Scan for the cell matching the given text and deliver its [X, Y] coordinate at center. 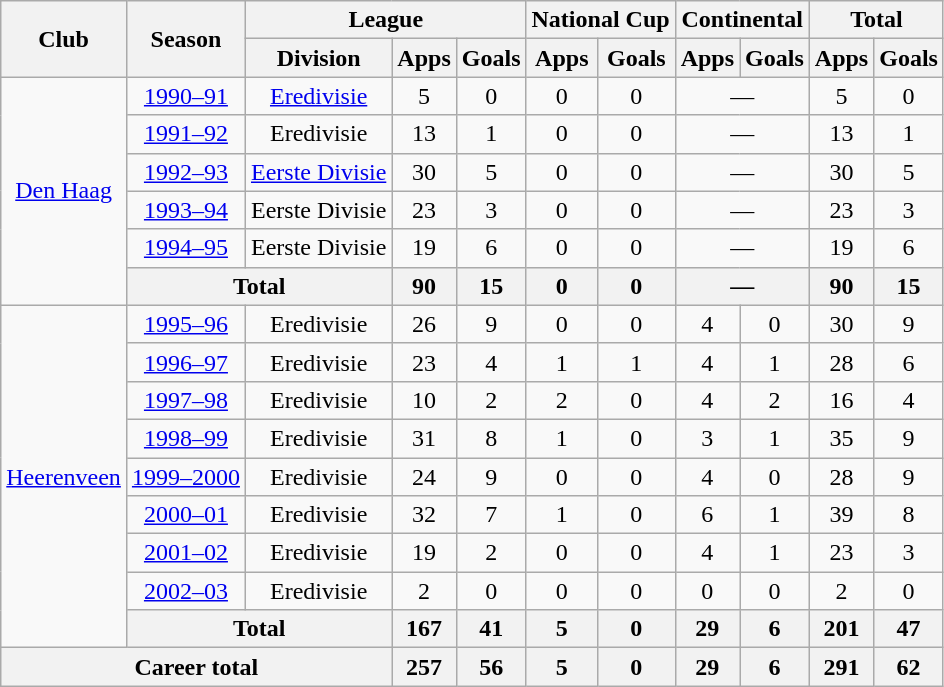
24 [424, 477]
39 [841, 515]
2002–03 [186, 591]
1991–92 [186, 134]
167 [424, 629]
Season [186, 39]
Division [318, 58]
1994–95 [186, 248]
League [386, 20]
257 [424, 667]
Den Haag [64, 191]
1996–97 [186, 362]
2000–01 [186, 515]
Club [64, 39]
1993–94 [186, 210]
291 [841, 667]
1995–96 [186, 324]
1999–2000 [186, 477]
16 [841, 400]
201 [841, 629]
National Cup [600, 20]
26 [424, 324]
32 [424, 515]
2001–02 [186, 553]
35 [841, 438]
Heerenveen [64, 476]
31 [424, 438]
1998–99 [186, 438]
56 [491, 667]
7 [491, 515]
Career total [196, 667]
10 [424, 400]
1992–93 [186, 172]
47 [909, 629]
62 [909, 667]
1997–98 [186, 400]
41 [491, 629]
Continental [742, 20]
1990–91 [186, 96]
